Return the [X, Y] coordinate for the center point of the cell that contains the specified text.  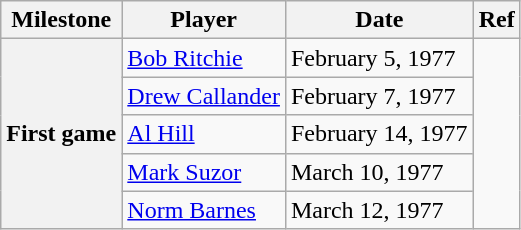
First game [62, 134]
Al Hill [204, 134]
Norm Barnes [204, 210]
Drew Callander [204, 96]
Date [379, 20]
March 12, 1977 [379, 210]
Milestone [62, 20]
February 5, 1977 [379, 58]
Player [204, 20]
February 14, 1977 [379, 134]
March 10, 1977 [379, 172]
Bob Ritchie [204, 58]
February 7, 1977 [379, 96]
Mark Suzor [204, 172]
Ref [496, 20]
